Pinpoint the cell where the given text exists, returning its (X, Y) midpoint coordinate. 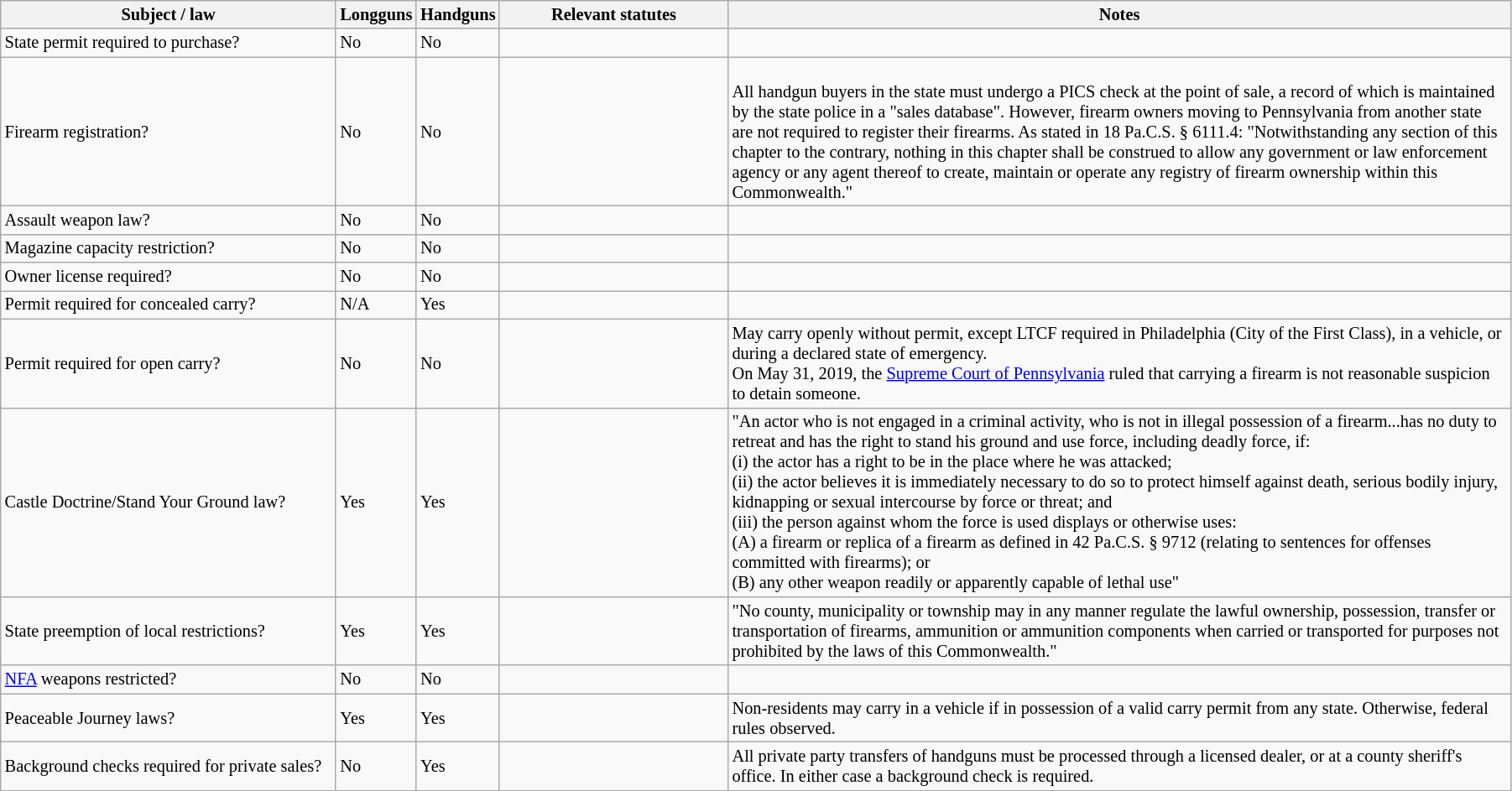
Non-residents may carry in a vehicle if in possession of a valid carry permit from any state. Otherwise, federal rules observed. (1119, 718)
Magazine capacity restriction? (169, 248)
Castle Doctrine/Stand Your Ground law? (169, 502)
Assault weapon law? (169, 220)
Permit required for open carry? (169, 363)
Owner license required? (169, 277)
Peaceable Journey laws? (169, 718)
Permit required for concealed carry? (169, 304)
Longguns (376, 14)
State preemption of local restrictions? (169, 631)
Handguns (458, 14)
Background checks required for private sales? (169, 766)
State permit required to purchase? (169, 43)
Relevant statutes (613, 14)
Firearm registration? (169, 132)
Notes (1119, 14)
Subject / law (169, 14)
NFA weapons restricted? (169, 679)
N/A (376, 304)
